Locate the cell with the specified text and output its (X, Y) center coordinate. 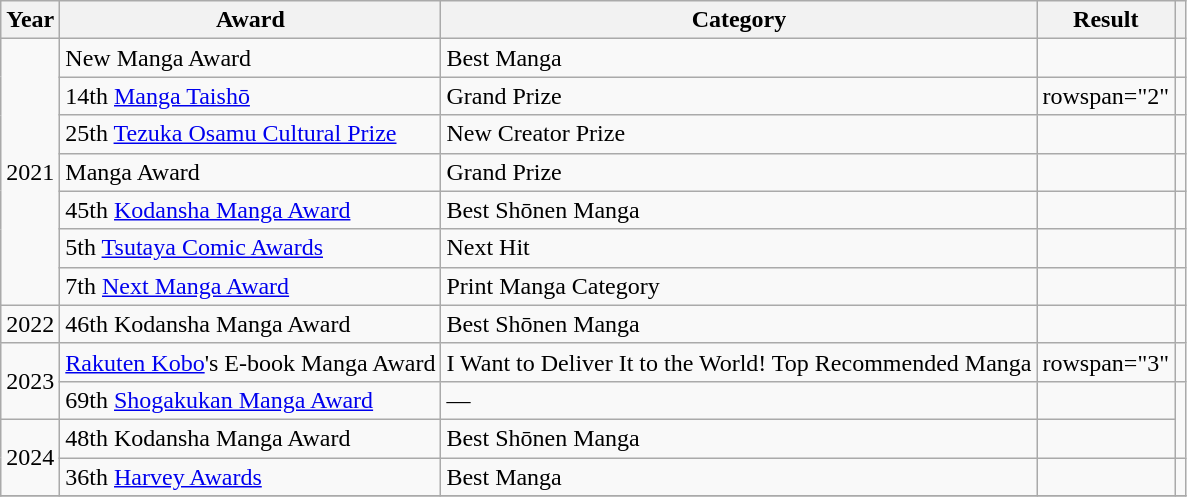
Next Hit (739, 248)
Rakuten Kobo's E-book Manga Award (250, 362)
7th Next Manga Award (250, 286)
Year (30, 20)
69th Shogakukan Manga Award (250, 400)
Category (739, 20)
Award (250, 20)
2021 (30, 172)
5th Tsutaya Comic Awards (250, 248)
48th Kodansha Manga Award (250, 438)
Result (1106, 20)
36th Harvey Awards (250, 477)
Print Manga Category (739, 286)
New Manga Award (250, 58)
14th Manga Taishō (250, 96)
I Want to Deliver It to the World! Top Recommended Manga (739, 362)
rowspan="2" (1106, 96)
New Creator Prize (739, 134)
2022 (30, 324)
rowspan="3" (1106, 362)
45th Kodansha Manga Award (250, 210)
46th Kodansha Manga Award (250, 324)
2023 (30, 381)
— (739, 400)
Manga Award (250, 172)
25th Tezuka Osamu Cultural Prize (250, 134)
2024 (30, 457)
